Determine the [x, y] coordinate at the center of the cell enclosing the given text.  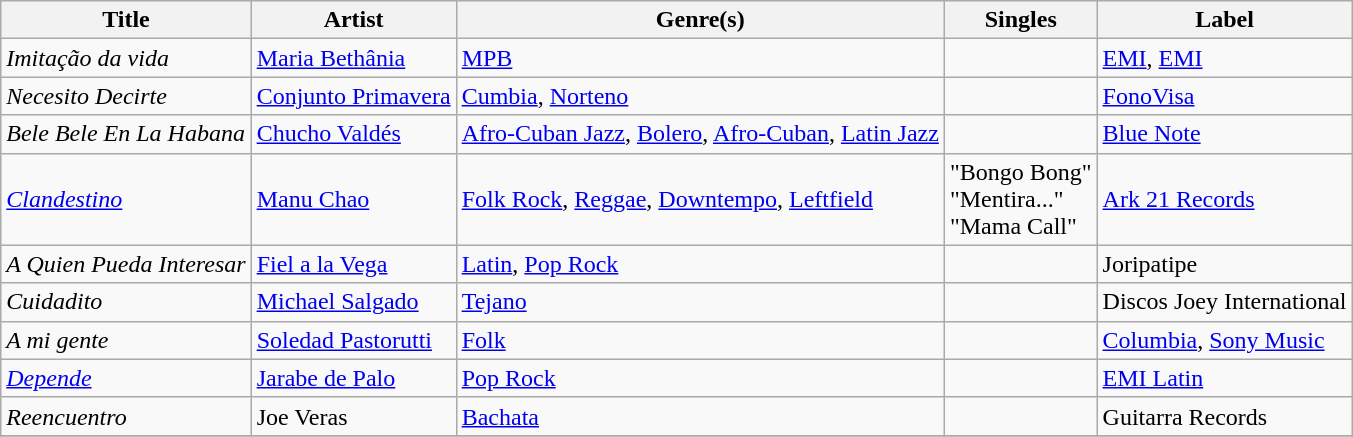
Ark 21 Records [1224, 199]
Latin, Pop Rock [700, 264]
Artist [354, 20]
Bachata [700, 416]
Maria Bethânia [354, 58]
Guitarra Records [1224, 416]
Folk Rock, Reggae, Downtempo, Leftfield [700, 199]
EMI, EMI [1224, 58]
Joripatipe [1224, 264]
FonoVisa [1224, 96]
Singles [1020, 20]
Folk [700, 340]
Depende [126, 378]
Columbia, Sony Music [1224, 340]
Cuidadito [126, 302]
Blue Note [1224, 134]
Genre(s) [700, 20]
Fiel a la Vega [354, 264]
Clandestino [126, 199]
Conjunto Primavera [354, 96]
Title [126, 20]
Michael Salgado [354, 302]
Label [1224, 20]
Reencuentro [126, 416]
A Quien Pueda Interesar [126, 264]
Chucho Valdés [354, 134]
Necesito Decirte [126, 96]
Tejano [700, 302]
"Bongo Bong""Mentira...""Mama Call" [1020, 199]
Jarabe de Palo [354, 378]
Imitação da vida [126, 58]
Joe Veras [354, 416]
Afro-Cuban Jazz, Bolero, Afro-Cuban, Latin Jazz [700, 134]
Manu Chao [354, 199]
A mi gente [126, 340]
Discos Joey International [1224, 302]
Cumbia, Norteno [700, 96]
Pop Rock [700, 378]
Soledad Pastorutti [354, 340]
MPB [700, 58]
Bele Bele En La Habana [126, 134]
EMI Latin [1224, 378]
